For the text-containing cell, return its midpoint in (x, y) coordinate format. 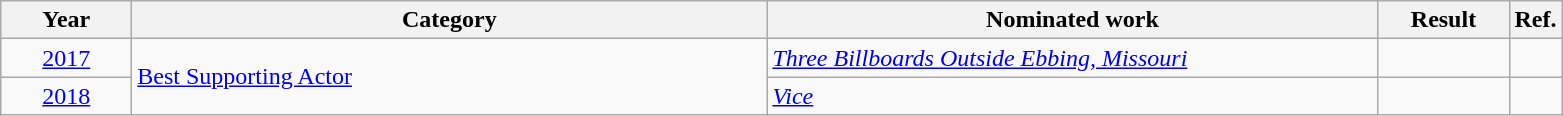
Result (1444, 20)
Year (66, 20)
Vice (1072, 96)
Category (450, 20)
2018 (66, 96)
Best Supporting Actor (450, 77)
Nominated work (1072, 20)
Ref. (1536, 20)
2017 (66, 58)
Three Billboards Outside Ebbing, Missouri (1072, 58)
